From the cell containing the given text, extract its center point as [x, y] coordinate. 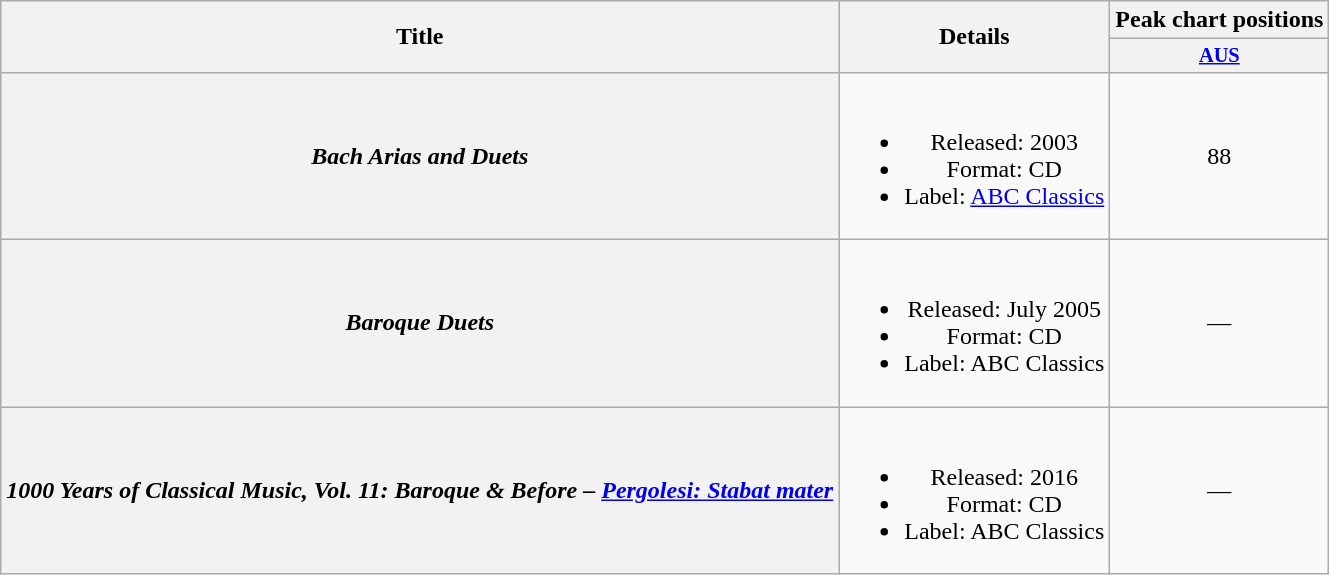
Released: 2016Format: CDLabel: ABC Classics [974, 490]
AUS [1220, 56]
Released: July 2005Format: CDLabel: ABC Classics [974, 324]
Peak chart positions [1220, 20]
Title [420, 37]
Bach Arias and Duets [420, 156]
Released: 2003Format: CDLabel: ABC Classics [974, 156]
Baroque Duets [420, 324]
88 [1220, 156]
Details [974, 37]
1000 Years of Classical Music, Vol. 11: Baroque & Before – Pergolesi: Stabat mater [420, 490]
